Detect which cell encompasses the target text, then output its [X, Y] center coordinate. 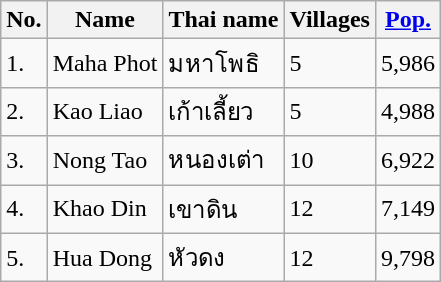
10 [330, 160]
Khao Din [105, 208]
Pop. [408, 20]
7,149 [408, 208]
5. [24, 258]
หนองเต่า [224, 160]
Maha Phot [105, 64]
6,922 [408, 160]
Hua Dong [105, 258]
Name [105, 20]
9,798 [408, 258]
5,986 [408, 64]
3. [24, 160]
4,988 [408, 112]
เก้าเลี้ยว [224, 112]
Villages [330, 20]
Nong Tao [105, 160]
มหาโพธิ [224, 64]
No. [24, 20]
2. [24, 112]
4. [24, 208]
เขาดิน [224, 208]
1. [24, 64]
หัวดง [224, 258]
Thai name [224, 20]
Kao Liao [105, 112]
